Scan for the cell matching the given text and deliver its (x, y) coordinate at center. 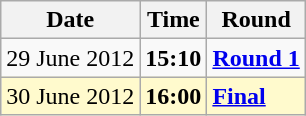
Round (256, 20)
Time (174, 20)
Final (256, 96)
16:00 (174, 96)
Date (70, 20)
30 June 2012 (70, 96)
29 June 2012 (70, 58)
Round 1 (256, 58)
15:10 (174, 58)
